Scan for the cell matching the given text and deliver its (X, Y) coordinate at center. 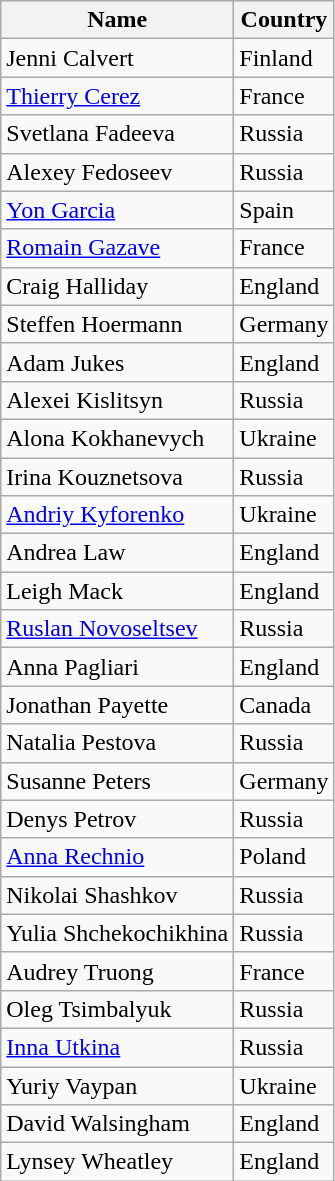
Name (118, 20)
Jonathan Payette (118, 705)
Audrey Truong (118, 971)
Jenni Calvert (118, 58)
Yulia Shchekochikhina (118, 933)
Ruslan Novoseltsev (118, 629)
Inna Utkina (118, 1047)
Susanne Peters (118, 781)
Finland (284, 58)
Oleg Tsimbalyuk (118, 1009)
Steffen Hoermann (118, 324)
Anna Pagliari (118, 667)
Natalia Pestova (118, 743)
Spain (284, 210)
Craig Halliday (118, 286)
Leigh Mack (118, 591)
David Walsingham (118, 1124)
Svetlana Fadeeva (118, 134)
Adam Jukes (118, 362)
Yuriy Vaypan (118, 1085)
Country (284, 20)
Yon Garcia (118, 210)
Irina Kouznetsova (118, 477)
Lynsey Wheatley (118, 1162)
Thierry Cerez (118, 96)
Anna Rechnio (118, 857)
Poland (284, 857)
Alexey Fedoseev (118, 172)
Alona Kokhanevych (118, 438)
Andrea Law (118, 553)
Denys Petrov (118, 819)
Canada (284, 705)
Nikolai Shashkov (118, 895)
Alexei Kislitsyn (118, 400)
Andriy Kyforenko (118, 515)
Romain Gazave (118, 248)
